Capture the cell that displays the provided text and extract its [x, y] central coordinate. 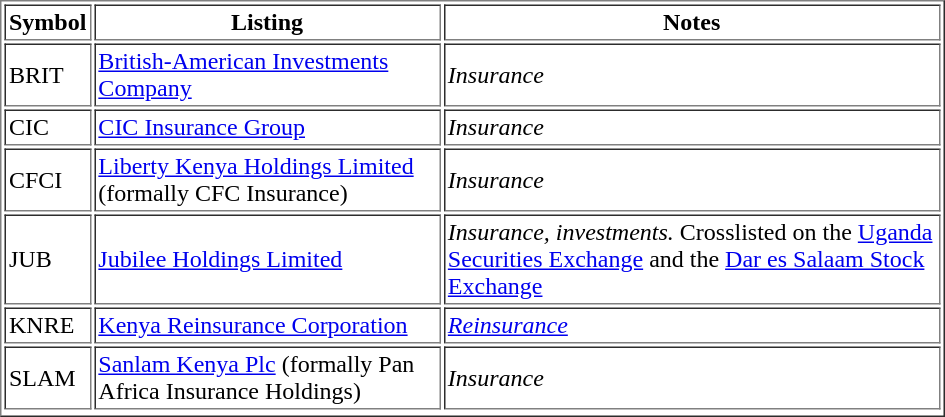
CIC [47, 128]
KNRE [47, 326]
Kenya Reinsurance Corporation [267, 326]
Sanlam Kenya Plc (formally Pan Africa Insurance Holdings) [267, 378]
Notes [691, 22]
CFCI [47, 180]
British-American Investments Company [267, 76]
Insurance, investments. Crosslisted on the Uganda Securities Exchange and the Dar es Salaam Stock Exchange [691, 259]
Jubilee Holdings Limited [267, 259]
BRIT [47, 76]
JUB [47, 259]
SLAM [47, 378]
Reinsurance [691, 326]
Symbol [47, 22]
Listing [267, 22]
Liberty Kenya Holdings Limited (formally CFC Insurance) [267, 180]
CIC Insurance Group [267, 128]
